From the cell containing the given text, extract its center point as (X, Y) coordinate. 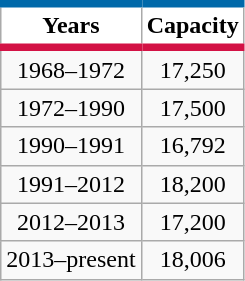
18,200 (192, 184)
Years (71, 26)
1990–1991 (71, 146)
2013–present (71, 260)
Capacity (192, 26)
2012–2013 (71, 222)
1968–1972 (71, 68)
17,200 (192, 222)
1991–2012 (71, 184)
1972–1990 (71, 108)
17,500 (192, 108)
17,250 (192, 68)
16,792 (192, 146)
18,006 (192, 260)
